Capture the cell that displays the provided text and extract its [x, y] central coordinate. 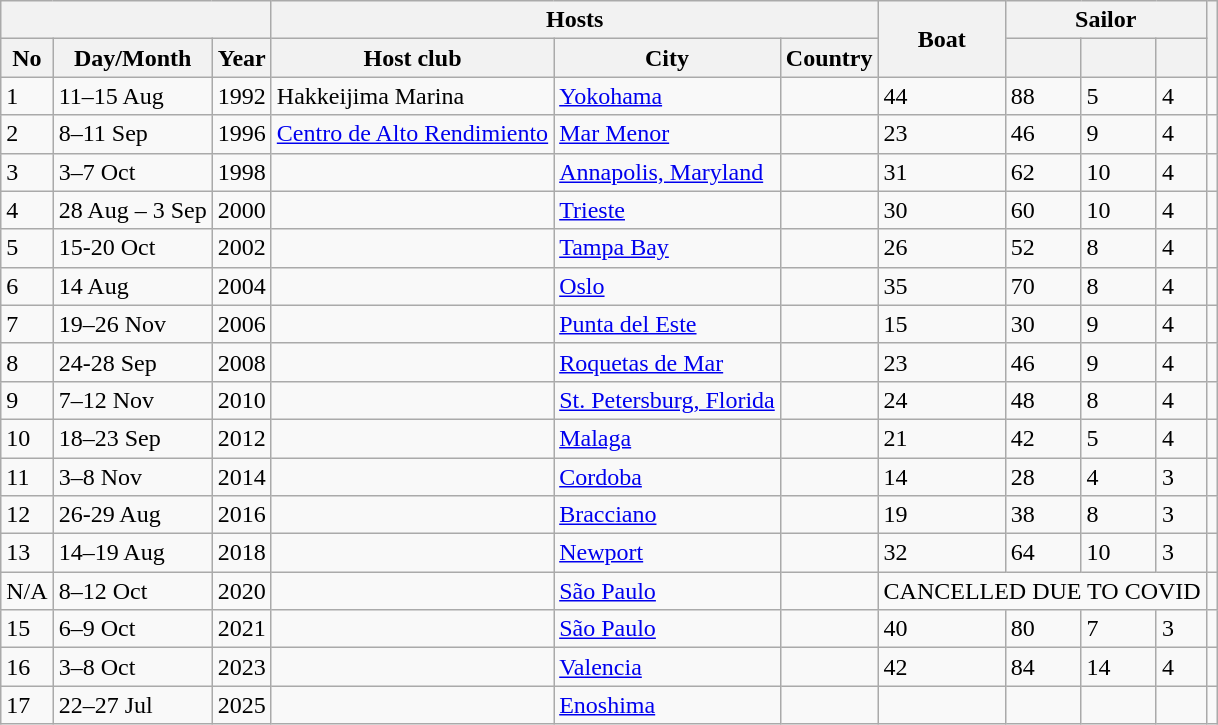
2023 [242, 667]
21 [942, 438]
2018 [242, 553]
48 [1043, 400]
St. Petersburg, Florida [668, 400]
2014 [242, 477]
2 [27, 134]
44 [942, 96]
26 [942, 248]
40 [942, 629]
3–8 Oct [132, 667]
2000 [242, 210]
Oslo [668, 286]
Enoshima [668, 705]
N/A [27, 591]
6–9 Oct [132, 629]
3–8 Nov [132, 477]
2004 [242, 286]
2021 [242, 629]
Newport [668, 553]
Hakkeijima Marina [412, 96]
Valencia [668, 667]
12 [27, 515]
Yokohama [668, 96]
City [668, 58]
Host club [412, 58]
31 [942, 172]
22–27 Jul [132, 705]
11–15 Aug [132, 96]
Mar Menor [668, 134]
19–26 Nov [132, 324]
11 [27, 477]
19 [942, 515]
6 [27, 286]
Day/Month [132, 58]
Hosts [574, 20]
16 [27, 667]
7–12 Nov [132, 400]
24 [942, 400]
CANCELLED DUE TO COVID [1042, 591]
2008 [242, 362]
2025 [242, 705]
3–7 Oct [132, 172]
1996 [242, 134]
24-28 Sep [132, 362]
62 [1043, 172]
Punta del Este [668, 324]
13 [27, 553]
1 [27, 96]
32 [942, 553]
Year [242, 58]
88 [1043, 96]
Bracciano [668, 515]
Sailor [1106, 20]
Malaga [668, 438]
2020 [242, 591]
Trieste [668, 210]
15-20 Oct [132, 248]
2002 [242, 248]
70 [1043, 286]
38 [1043, 515]
52 [1043, 248]
2006 [242, 324]
Cordoba [668, 477]
2016 [242, 515]
2012 [242, 438]
18–23 Sep [132, 438]
80 [1043, 629]
Centro de Alto Rendimiento [412, 134]
28 [1043, 477]
60 [1043, 210]
Country [829, 58]
Boat [942, 39]
35 [942, 286]
8–11 Sep [132, 134]
2010 [242, 400]
No [27, 58]
1998 [242, 172]
1992 [242, 96]
84 [1043, 667]
26-29 Aug [132, 515]
Tampa Bay [668, 248]
14–19 Aug [132, 553]
Annapolis, Maryland [668, 172]
8–12 Oct [132, 591]
64 [1043, 553]
Roquetas de Mar [668, 362]
28 Aug – 3 Sep [132, 210]
17 [27, 705]
14 Aug [132, 286]
